Output the (x, y) coordinate of the center of the cell containing the given text.  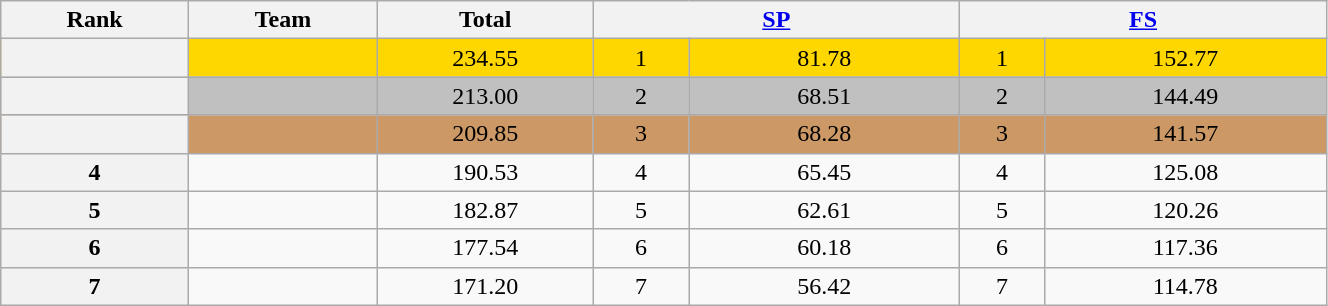
62.61 (824, 210)
234.55 (485, 58)
Team (282, 20)
125.08 (1185, 172)
182.87 (485, 210)
209.85 (485, 134)
144.49 (1185, 96)
213.00 (485, 96)
Rank (95, 20)
56.42 (824, 286)
68.28 (824, 134)
177.54 (485, 248)
117.36 (1185, 248)
SP (776, 20)
65.45 (824, 172)
81.78 (824, 58)
Total (485, 20)
152.77 (1185, 58)
114.78 (1185, 286)
120.26 (1185, 210)
68.51 (824, 96)
FS (1144, 20)
60.18 (824, 248)
141.57 (1185, 134)
190.53 (485, 172)
171.20 (485, 286)
